Return the (x, y) coordinate for the center point of the cell that contains the specified text.  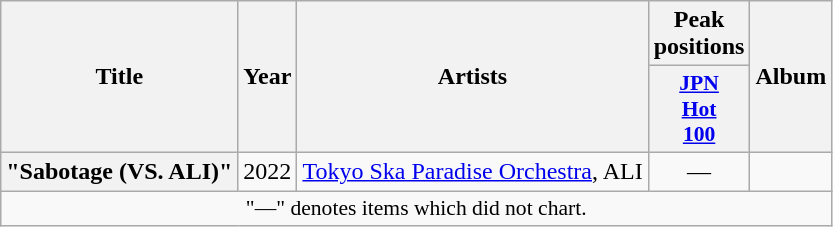
"Sabotage (VS. ALI)" (120, 171)
Album (791, 77)
Year (268, 77)
Artists (472, 77)
"—" denotes items which did not chart. (416, 208)
2022 (268, 171)
— (699, 171)
JPNHot100 (699, 110)
Tokyo Ska Paradise Orchestra, ALI (472, 171)
Title (120, 77)
Peak positions (699, 34)
